Scan for the cell matching the given text and deliver its (X, Y) coordinate at center. 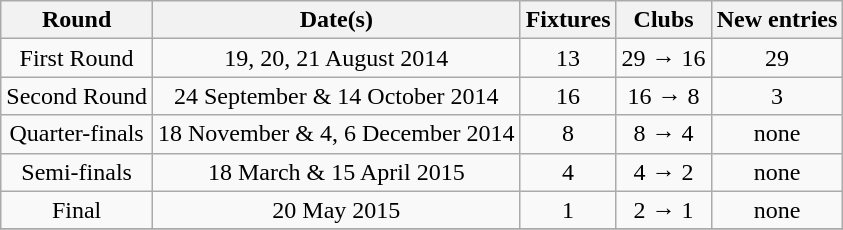
16 (568, 96)
2 → 1 (664, 210)
13 (568, 58)
Final (77, 210)
3 (777, 96)
16 → 8 (664, 96)
4 (568, 172)
1 (568, 210)
Semi-finals (77, 172)
Clubs (664, 20)
29 (777, 58)
New entries (777, 20)
19, 20, 21 August 2014 (336, 58)
4 → 2 (664, 172)
Date(s) (336, 20)
24 September & 14 October 2014 (336, 96)
Round (77, 20)
20 May 2015 (336, 210)
First Round (77, 58)
18 March & 15 April 2015 (336, 172)
18 November & 4, 6 December 2014 (336, 134)
Fixtures (568, 20)
8 (568, 134)
Second Round (77, 96)
8 → 4 (664, 134)
29 → 16 (664, 58)
Quarter-finals (77, 134)
